Identify which cell holds the provided text, then report its (X, Y) central coordinate. 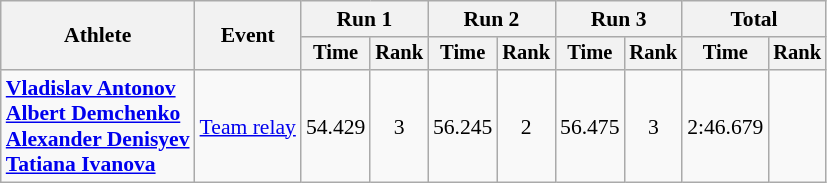
Run 3 (618, 19)
Run 2 (492, 19)
Event (248, 36)
Athlete (98, 36)
Total (754, 19)
56.245 (462, 126)
2:46.679 (725, 126)
54.429 (336, 126)
56.475 (590, 126)
Team relay (248, 126)
Run 1 (364, 19)
2 (526, 126)
Vladislav AntonovAlbert DemchenkoAlexander DenisyevTatiana Ivanova (98, 126)
